Pinpoint the cell where the given text exists, returning its [x, y] midpoint coordinate. 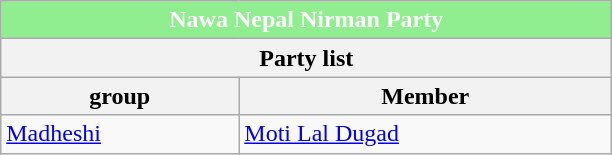
Party list [306, 58]
group [120, 96]
Moti Lal Dugad [426, 134]
Member [426, 96]
Nawa Nepal Nirman Party [306, 20]
Madheshi [120, 134]
